Identify which cell holds the provided text, then report its [x, y] central coordinate. 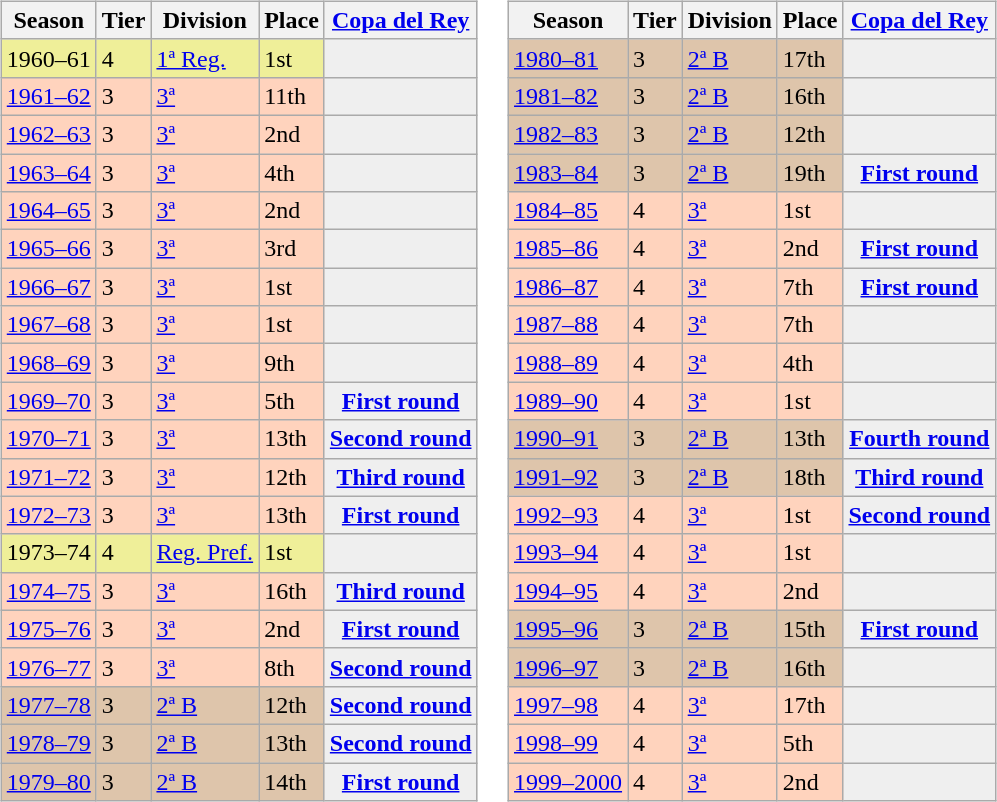
1975–76 [48, 629]
1965–66 [48, 249]
1983–84 [568, 173]
1974–75 [48, 591]
1962–63 [48, 134]
1966–67 [48, 287]
Fourth round [920, 439]
1993–94 [568, 553]
1991–92 [568, 477]
1979–80 [48, 781]
1985–86 [568, 249]
1968–69 [48, 363]
1996–97 [568, 667]
1998–99 [568, 743]
1988–89 [568, 363]
14th [292, 781]
1986–87 [568, 287]
1978–79 [48, 743]
18th [810, 477]
1976–77 [48, 667]
1971–72 [48, 477]
11th [292, 96]
19th [810, 173]
1987–88 [568, 325]
1990–91 [568, 439]
1989–90 [568, 401]
1982–83 [568, 134]
1961–62 [48, 96]
1ª Reg. [205, 58]
8th [292, 667]
1999–2000 [568, 781]
1967–68 [48, 325]
1964–65 [48, 211]
1997–98 [568, 705]
1995–96 [568, 629]
3rd [292, 249]
Reg. Pref. [205, 553]
1972–73 [48, 515]
1977–78 [48, 705]
1994–95 [568, 591]
1981–82 [568, 96]
1970–71 [48, 439]
15th [810, 629]
1960–61 [48, 58]
1980–81 [568, 58]
1992–93 [568, 515]
1973–74 [48, 553]
1963–64 [48, 173]
1969–70 [48, 401]
9th [292, 363]
1984–85 [568, 211]
